Detect which cell encompasses the target text, then output its [x, y] center coordinate. 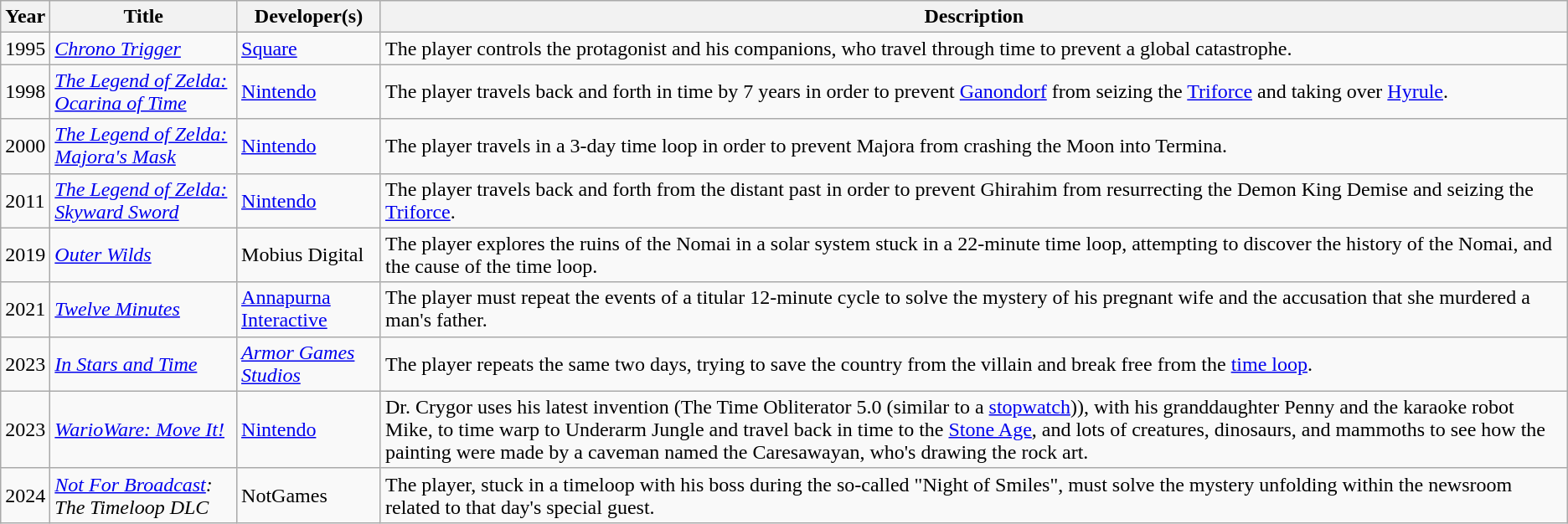
The player travels back and forth in time by 7 years in order to prevent Ganondorf from seizing the Triforce and taking over Hyrule. [973, 92]
2021 [25, 310]
The Legend of Zelda: Ocarina of Time [144, 92]
2019 [25, 254]
The player travels in a 3-day time loop in order to prevent Majora from crashing the Moon into Termina. [973, 146]
Not For Broadcast: The Timeloop DLC [144, 496]
Square [309, 49]
The player controls the protagonist and his companions, who travel through time to prevent a global catastrophe. [973, 49]
2000 [25, 146]
WarioWare: Move It! [144, 429]
Outer Wilds [144, 254]
NotGames [309, 496]
The player repeats the same two days, trying to save the country from the villain and break free from the time loop. [973, 363]
In Stars and Time [144, 363]
The Legend of Zelda: Majora's Mask [144, 146]
Year [25, 17]
The Legend of Zelda: Skyward Sword [144, 201]
Developer(s) [309, 17]
Title [144, 17]
2024 [25, 496]
Mobius Digital [309, 254]
2011 [25, 201]
Description [973, 17]
Chrono Trigger [144, 49]
1995 [25, 49]
Armor Games Studios [309, 363]
1998 [25, 92]
Twelve Minutes [144, 310]
Annapurna Interactive [309, 310]
